Capture the cell that displays the provided text and extract its [x, y] central coordinate. 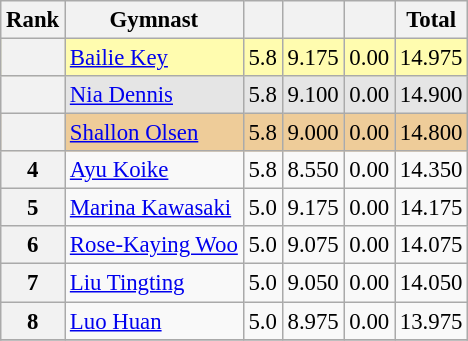
14.050 [430, 283]
14.975 [430, 58]
14.800 [430, 133]
9.075 [313, 245]
Liu Tingting [154, 283]
8.550 [313, 170]
Shallon Olsen [154, 133]
Rank [33, 20]
8.975 [313, 321]
9.100 [313, 95]
Nia Dennis [154, 95]
13.975 [430, 321]
9.050 [313, 283]
Ayu Koike [154, 170]
Marina Kawasaki [154, 208]
14.350 [430, 170]
14.175 [430, 208]
5 [33, 208]
8 [33, 321]
Rose-Kaying Woo [154, 245]
7 [33, 283]
14.075 [430, 245]
6 [33, 245]
Luo Huan [154, 321]
Gymnast [154, 20]
4 [33, 170]
Bailie Key [154, 58]
14.900 [430, 95]
Total [430, 20]
9.000 [313, 133]
